Capture the cell that displays the provided text and extract its (x, y) central coordinate. 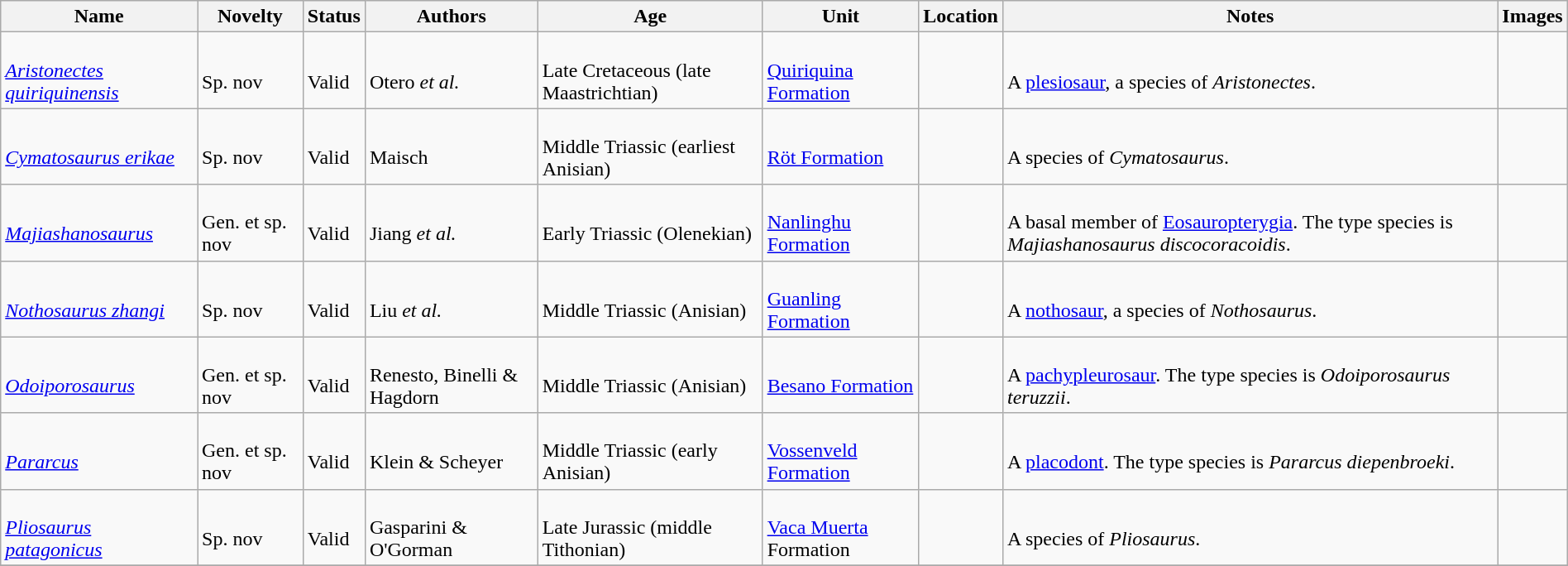
Late Jurassic (middle Tithonian) (650, 527)
Novelty (250, 17)
A nothosaur, a species of Nothosaurus. (1250, 299)
A plesiosaur, a species of Aristonectes. (1250, 70)
Images (1532, 17)
A species of Cymatosaurus. (1250, 146)
Liu et al. (452, 299)
Middle Triassic (early Anisian) (650, 451)
Late Cretaceous (late Maastrichtian) (650, 70)
Röt Formation (840, 146)
Authors (452, 17)
Vossenveld Formation (840, 451)
Otero et al. (452, 70)
Gasparini & O'Gorman (452, 527)
Nothosaurus zhangi (99, 299)
A pachypleurosaur. The type species is Odoiporosaurus teruzzii. (1250, 375)
Status (334, 17)
Odoiporosaurus (99, 375)
Jiang et al. (452, 223)
Location (961, 17)
Majiashanosaurus (99, 223)
Age (650, 17)
Quiriquina Formation (840, 70)
Name (99, 17)
Maisch (452, 146)
A species of Pliosaurus. (1250, 527)
Renesto, Binelli & Hagdorn (452, 375)
Klein & Scheyer (452, 451)
Nanlinghu Formation (840, 223)
Middle Triassic (earliest Anisian) (650, 146)
A basal member of Eosauropterygia. The type species is Majiashanosaurus discocoracoidis. (1250, 223)
Pararcus (99, 451)
A placodont. The type species is Pararcus diepenbroeki. (1250, 451)
Unit (840, 17)
Vaca Muerta Formation (840, 527)
Notes (1250, 17)
Cymatosaurus erikae (99, 146)
Guanling Formation (840, 299)
Besano Formation (840, 375)
Aristonectes quiriquinensis (99, 70)
Pliosaurus patagonicus (99, 527)
Early Triassic (Olenekian) (650, 223)
